Extract the [X, Y] coordinate from the center of the cell holding the provided text.  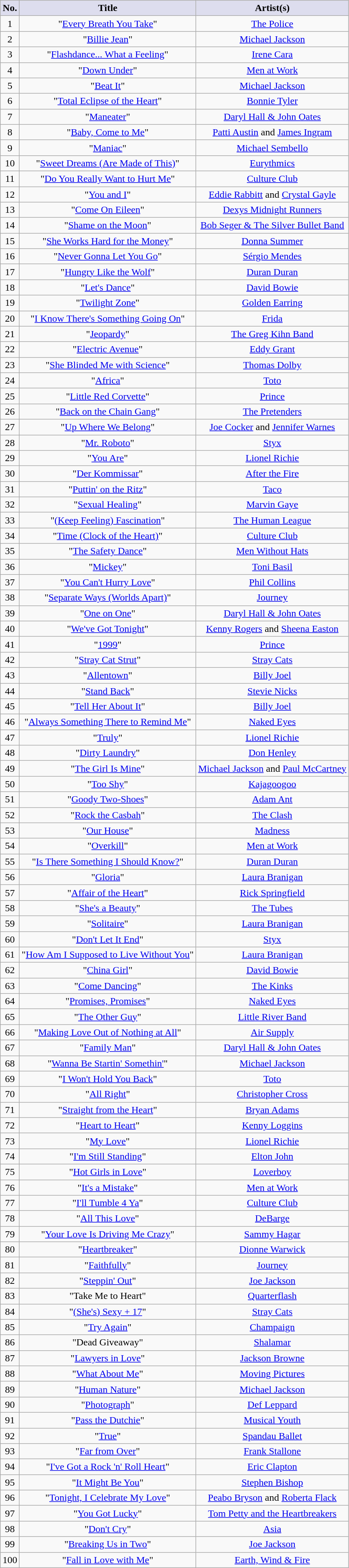
8 [10, 132]
"Don't Let It End" [108, 939]
Champaign [272, 1327]
61 [10, 955]
19 [10, 303]
51 [10, 799]
62 [10, 970]
21 [10, 334]
42 [10, 660]
15 [10, 241]
Phil Collins [272, 582]
Jackson Browne [272, 1358]
"All This Love" [108, 1219]
"Maneater" [108, 117]
9 [10, 148]
"Time (Clock of the Heart)" [108, 536]
32 [10, 505]
Toni Basil [272, 567]
75 [10, 1172]
DeBarge [272, 1219]
Tom Petty and the Heartbreakers [272, 1513]
5 [10, 86]
The Police [272, 24]
"Goody Two-Shoes" [108, 799]
"1999" [108, 644]
"Flashdance... What a Feeling" [108, 55]
"Straight from the Heart" [108, 1110]
"I Won't Hold You Back" [108, 1079]
57 [10, 892]
"Try Again" [108, 1327]
6 [10, 101]
100 [10, 1560]
34 [10, 536]
Frank Stallone [272, 1451]
"The Safety Dance" [108, 551]
68 [10, 1063]
79 [10, 1234]
"Always Something There to Remind Me" [108, 722]
Frida [272, 318]
26 [10, 411]
Don Henley [272, 753]
77 [10, 1203]
Air Supply [272, 1032]
92 [10, 1435]
"Puttin' on the Ritz" [108, 489]
Christopher Cross [272, 1094]
"Solitaire" [108, 923]
"Too Shy" [108, 784]
"Our House" [108, 830]
"Don't Cry" [108, 1529]
30 [10, 474]
88 [10, 1374]
The Kinks [272, 986]
12 [10, 194]
74 [10, 1156]
87 [10, 1358]
"You and I" [108, 194]
"Come Dancing" [108, 986]
"The Other Guy" [108, 1017]
"Down Under" [108, 70]
"We've Got Tonight" [108, 629]
Adam Ant [272, 799]
"Lawyers in Love" [108, 1358]
Kenny Loggins [272, 1125]
Shalamar [272, 1343]
Bob Seger & The Silver Bullet Band [272, 225]
73 [10, 1141]
"Separate Ways (Worlds Apart)" [108, 598]
10 [10, 163]
13 [10, 210]
"I'll Tumble 4 Ya" [108, 1203]
"Sweet Dreams (Are Made of This)" [108, 163]
17 [10, 272]
Bonnie Tyler [272, 101]
47 [10, 738]
Musical Youth [272, 1420]
31 [10, 489]
83 [10, 1296]
Quarterflash [272, 1296]
"Dirty Laundry" [108, 753]
4 [10, 70]
69 [10, 1079]
"Overkill" [108, 846]
The Greg Kihn Band [272, 334]
"Electric Avenue" [108, 349]
"Back on the Chain Gang" [108, 411]
80 [10, 1250]
Eddy Grant [272, 349]
3 [10, 55]
"True" [108, 1435]
Irene Cara [272, 55]
"Far from Over" [108, 1451]
"One on One" [108, 613]
"I've Got a Rock 'n' Roll Heart" [108, 1467]
66 [10, 1032]
"She's a Beauty" [108, 908]
Patti Austin and James Ingram [272, 132]
"Little Red Corvette" [108, 396]
Kajagoogoo [272, 784]
70 [10, 1094]
"It's a Mistake" [108, 1188]
Bryan Adams [272, 1110]
After the Fire [272, 474]
Taco [272, 489]
94 [10, 1467]
"Come On Eileen" [108, 210]
"She Blinded Me with Science" [108, 365]
"Do You Really Want to Hurt Me" [108, 179]
"Heart to Heart" [108, 1125]
Eric Clapton [272, 1467]
"Baby, Come to Me" [108, 132]
"Sexual Healing" [108, 505]
"Steppin' Out" [108, 1281]
"Mickey" [108, 567]
43 [10, 675]
Earth, Wind & Fire [272, 1560]
Asia [272, 1529]
"Faithfully" [108, 1265]
37 [10, 582]
Loverboy [272, 1172]
"Every Breath You Take" [108, 24]
"Allentown" [108, 675]
Def Leppard [272, 1405]
14 [10, 225]
Donna Summer [272, 241]
"Your Love Is Driving Me Crazy" [108, 1234]
"Mr. Roboto" [108, 442]
"Hungry Like the Wolf" [108, 272]
11 [10, 179]
39 [10, 613]
Madness [272, 830]
"You Are" [108, 458]
Eurythmics [272, 163]
41 [10, 644]
"Africa" [108, 380]
"All Right" [108, 1094]
"Heartbreaker" [108, 1250]
Golden Earring [272, 303]
40 [10, 629]
65 [10, 1017]
Rick Springfield [272, 892]
"Wanna Be Startin' Somethin'" [108, 1063]
"Promises, Promises" [108, 1001]
"What About Me" [108, 1374]
33 [10, 520]
67 [10, 1048]
55 [10, 861]
23 [10, 365]
29 [10, 458]
Elton John [272, 1156]
91 [10, 1420]
"Truly" [108, 738]
"I Know There's Something Going On" [108, 318]
35 [10, 551]
"Tonight, I Celebrate My Love" [108, 1498]
"Twilight Zone" [108, 303]
"Never Gonna Let You Go" [108, 256]
84 [10, 1312]
No. [10, 8]
Joe Cocker and Jennifer Warnes [272, 427]
54 [10, 846]
45 [10, 707]
"Up Where We Belong" [108, 427]
Michael Sembello [272, 148]
"Gloria" [108, 877]
18 [10, 287]
Dexys Midnight Runners [272, 210]
48 [10, 753]
78 [10, 1219]
Dionne Warwick [272, 1250]
Kenny Rogers and Sheena Easton [272, 629]
The Human League [272, 520]
Michael Jackson and Paul McCartney [272, 769]
"Jeopardy" [108, 334]
27 [10, 427]
"Total Eclipse of the Heart" [108, 101]
58 [10, 908]
46 [10, 722]
36 [10, 567]
90 [10, 1405]
"Stray Cat Strut" [108, 660]
Thomas Dolby [272, 365]
44 [10, 691]
1 [10, 24]
"How Am I Supposed to Live Without You" [108, 955]
The Pretenders [272, 411]
82 [10, 1281]
"It Might Be You" [108, 1482]
25 [10, 396]
"Dead Giveaway" [108, 1343]
"Rock the Casbah" [108, 815]
"Take Me to Heart" [108, 1296]
64 [10, 1001]
93 [10, 1451]
Spandau Ballet [272, 1435]
"Human Nature" [108, 1389]
"She Works Hard for the Money" [108, 241]
"Der Kommissar" [108, 474]
59 [10, 923]
"You Can't Hurry Love" [108, 582]
Moving Pictures [272, 1374]
"Let's Dance" [108, 287]
The Tubes [272, 908]
38 [10, 598]
Men Without Hats [272, 551]
95 [10, 1482]
96 [10, 1498]
56 [10, 877]
Stephen Bishop [272, 1482]
49 [10, 769]
"Pass the Dutchie" [108, 1420]
Artist(s) [272, 8]
71 [10, 1110]
"Family Man" [108, 1048]
"Tell Her About It" [108, 707]
"My Love" [108, 1141]
60 [10, 939]
"(She's) Sexy + 17" [108, 1312]
24 [10, 380]
"Fall in Love with Me" [108, 1560]
Title [108, 8]
"Breaking Us in Two" [108, 1544]
"China Girl" [108, 970]
28 [10, 442]
72 [10, 1125]
81 [10, 1265]
53 [10, 830]
"Maniac" [108, 148]
"Hot Girls in Love" [108, 1172]
99 [10, 1544]
63 [10, 986]
86 [10, 1343]
"Beat It" [108, 86]
22 [10, 349]
"Is There Something I Should Know?" [108, 861]
"Billie Jean" [108, 39]
"Making Love Out of Nothing at All" [108, 1032]
"Shame on the Moon" [108, 225]
Stevie Nicks [272, 691]
76 [10, 1188]
Sérgio Mendes [272, 256]
2 [10, 39]
Eddie Rabbitt and Crystal Gayle [272, 194]
7 [10, 117]
85 [10, 1327]
"I'm Still Standing" [108, 1156]
52 [10, 815]
50 [10, 784]
Peabo Bryson and Roberta Flack [272, 1498]
Sammy Hagar [272, 1234]
Little River Band [272, 1017]
"Affair of the Heart" [108, 892]
20 [10, 318]
The Clash [272, 815]
"(Keep Feeling) Fascination" [108, 520]
89 [10, 1389]
"Stand Back" [108, 691]
98 [10, 1529]
Marvin Gaye [272, 505]
97 [10, 1513]
"Photograph" [108, 1405]
16 [10, 256]
"The Girl Is Mine" [108, 769]
"You Got Lucky" [108, 1513]
